Locate the cell with the specified text and output its [x, y] center coordinate. 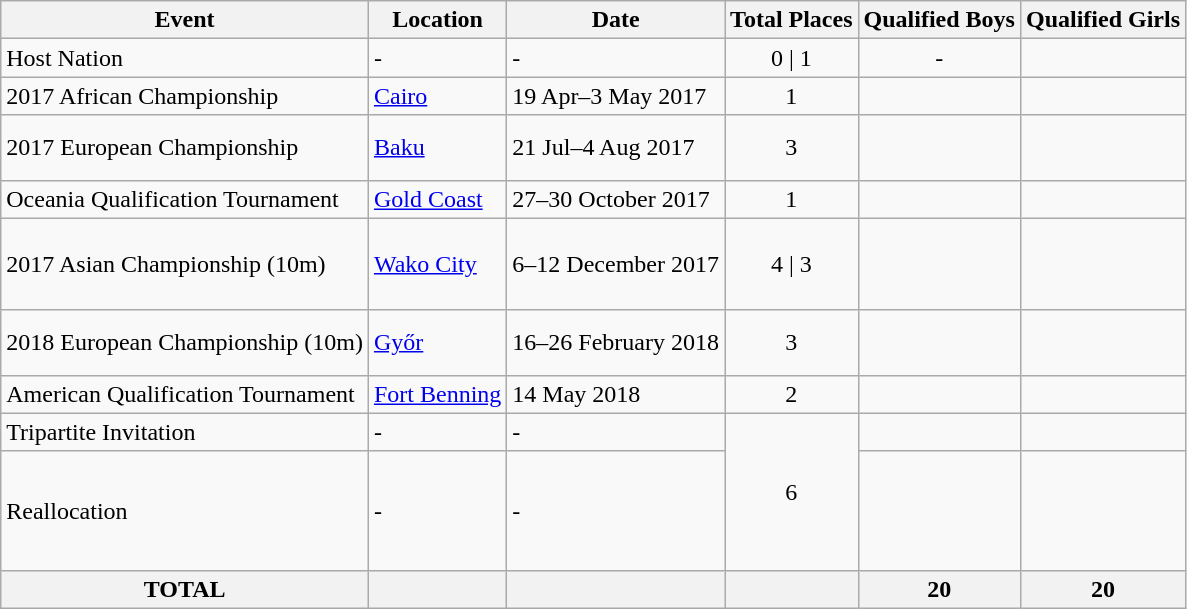
Date [616, 20]
16–26 February 2018 [616, 342]
TOTAL [185, 589]
Fort Benning [437, 394]
19 Apr–3 May 2017 [616, 96]
Qualified Girls [1102, 20]
Oceania Qualification Tournament [185, 199]
Reallocation [185, 510]
4 | 3 [792, 264]
21 Jul–4 Aug 2017 [616, 148]
Qualified Boys [939, 20]
2 [792, 394]
2017 European Championship [185, 148]
Cairo [437, 96]
Győr [437, 342]
6–12 December 2017 [616, 264]
14 May 2018 [616, 394]
Gold Coast [437, 199]
Location [437, 20]
Host Nation [185, 58]
2018 European Championship (10m) [185, 342]
2017 African Championship [185, 96]
2017 Asian Championship (10m) [185, 264]
Baku [437, 148]
American Qualification Tournament [185, 394]
Total Places [792, 20]
0 | 1 [792, 58]
27–30 October 2017 [616, 199]
Tripartite Invitation [185, 432]
6 [792, 492]
Event [185, 20]
Wako City [437, 264]
